Output the (X, Y) coordinate of the center of the cell containing the given text.  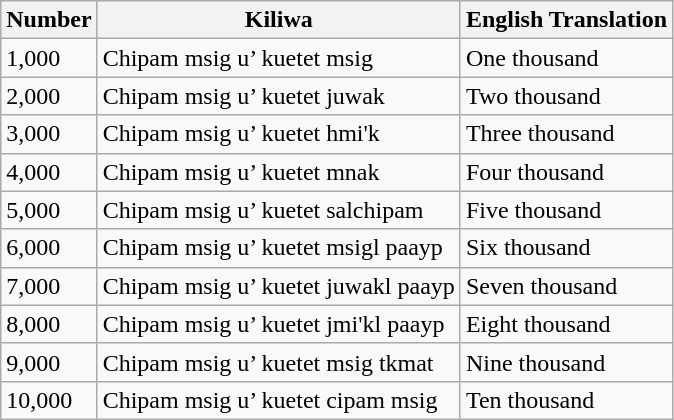
Seven thousand (566, 286)
Chipam msig u’ kuetet cipam msig (278, 400)
Chipam msig u’ kuetet msigl paayp (278, 248)
Kiliwa (278, 20)
2,000 (49, 96)
7,000 (49, 286)
Chipam msig u’ kuetet jmi'kl paayp (278, 324)
6,000 (49, 248)
3,000 (49, 134)
Chipam msig u’ kuetet juwak (278, 96)
Six thousand (566, 248)
Five thousand (566, 210)
Chipam msig u’ kuetet juwakl paayp (278, 286)
10,000 (49, 400)
8,000 (49, 324)
Eight thousand (566, 324)
Chipam msig u’ kuetet salchipam (278, 210)
Two thousand (566, 96)
Chipam msig u’ kuetet msig tkmat (278, 362)
Chipam msig u’ kuetet mnak (278, 172)
One thousand (566, 58)
Ten thousand (566, 400)
5,000 (49, 210)
Nine thousand (566, 362)
Chipam msig u’ kuetet hmi'k (278, 134)
Number (49, 20)
1,000 (49, 58)
Chipam msig u’ kuetet msig (278, 58)
English Translation (566, 20)
4,000 (49, 172)
Three thousand (566, 134)
9,000 (49, 362)
Four thousand (566, 172)
